Search for the cell housing the specified text and yield its (x, y) center coordinate. 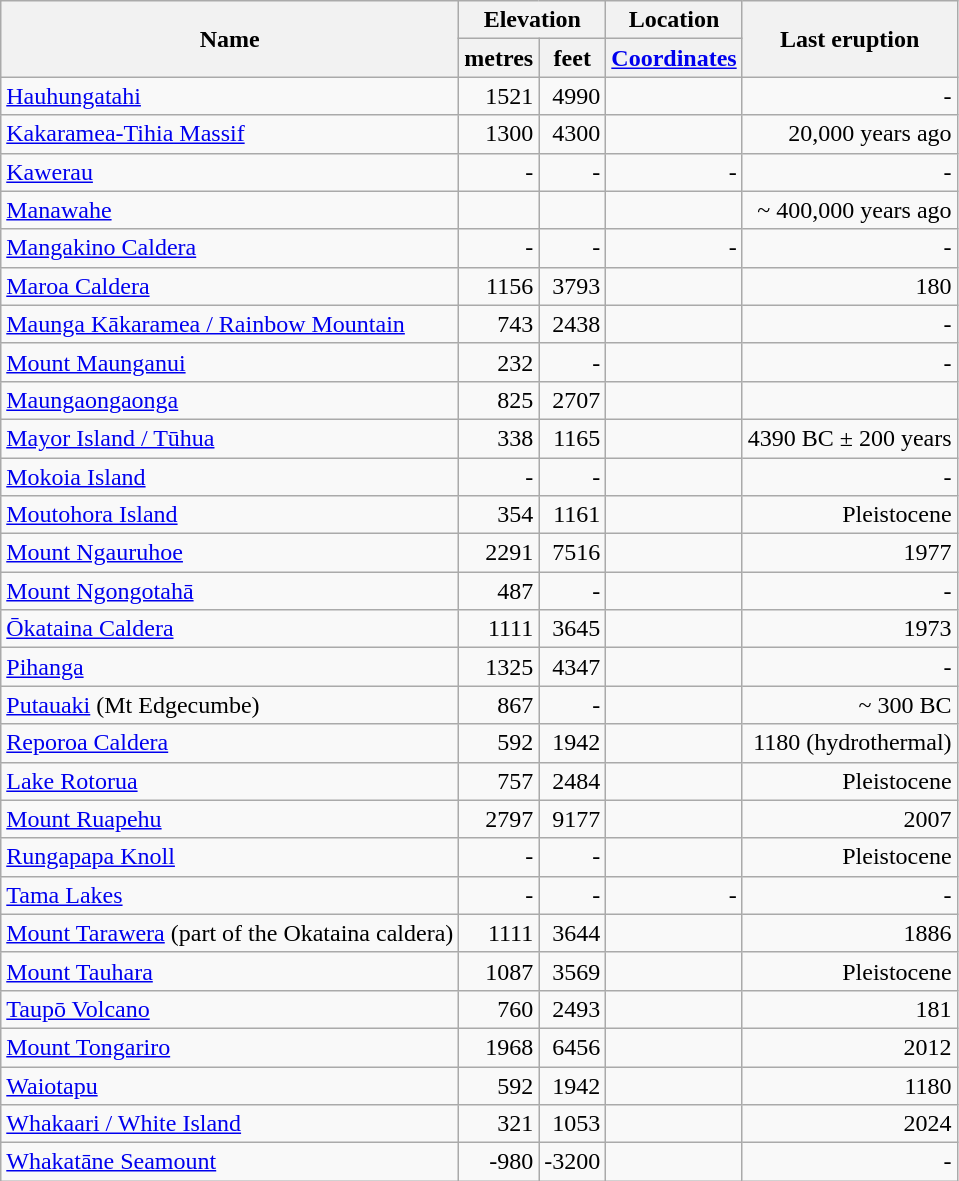
Mount Ngauruhoe (230, 553)
338 (499, 438)
Location (674, 20)
4390 BC ± 200 years (850, 438)
2007 (850, 819)
1968 (499, 1047)
Mangakino Caldera (230, 248)
2484 (572, 781)
6456 (572, 1047)
Tama Lakes (230, 895)
Maungaongaonga (230, 400)
1053 (572, 1124)
2024 (850, 1124)
4347 (572, 667)
Mokoia Island (230, 477)
487 (499, 591)
4990 (572, 96)
2012 (850, 1047)
Mount Maunganui (230, 362)
Mayor Island / Tūhua (230, 438)
Reporoa Caldera (230, 743)
1886 (850, 933)
-3200 (572, 1162)
feet (572, 58)
3569 (572, 971)
Hauhungatahi (230, 96)
180 (850, 286)
867 (499, 705)
2707 (572, 400)
7516 (572, 553)
Rungapapa Knoll (230, 857)
Name (230, 39)
1180 (850, 1085)
Coordinates (674, 58)
181 (850, 1009)
Waiotapu (230, 1085)
Taupō Volcano (230, 1009)
1156 (499, 286)
-980 (499, 1162)
Mount Tarawera (part of the Okataina caldera) (230, 933)
Mount Tauhara (230, 971)
Pihanga (230, 667)
2291 (499, 553)
Mount Tongariro (230, 1047)
2797 (499, 819)
3644 (572, 933)
760 (499, 1009)
354 (499, 515)
Lake Rotorua (230, 781)
Elevation (532, 20)
Whakatāne Seamount (230, 1162)
3793 (572, 286)
1325 (499, 667)
Last eruption (850, 39)
Kawerau (230, 172)
20,000 years ago (850, 134)
Putauaki (Mt Edgecumbe) (230, 705)
1180 (hydrothermal) (850, 743)
1087 (499, 971)
Ōkataina Caldera (230, 629)
9177 (572, 819)
1973 (850, 629)
1165 (572, 438)
Moutohora Island (230, 515)
2493 (572, 1009)
Kakaramea-Tihia Massif (230, 134)
~ 300 BC (850, 705)
Mount Ngongotahā (230, 591)
Maunga Kākaramea / Rainbow Mountain (230, 324)
1521 (499, 96)
232 (499, 362)
1300 (499, 134)
2438 (572, 324)
1977 (850, 553)
1161 (572, 515)
743 (499, 324)
757 (499, 781)
Manawahe (230, 210)
Whakaari / White Island (230, 1124)
~ 400,000 years ago (850, 210)
825 (499, 400)
4300 (572, 134)
Maroa Caldera (230, 286)
Mount Ruapehu (230, 819)
3645 (572, 629)
321 (499, 1124)
metres (499, 58)
